Identify which cell holds the provided text, then report its [x, y] central coordinate. 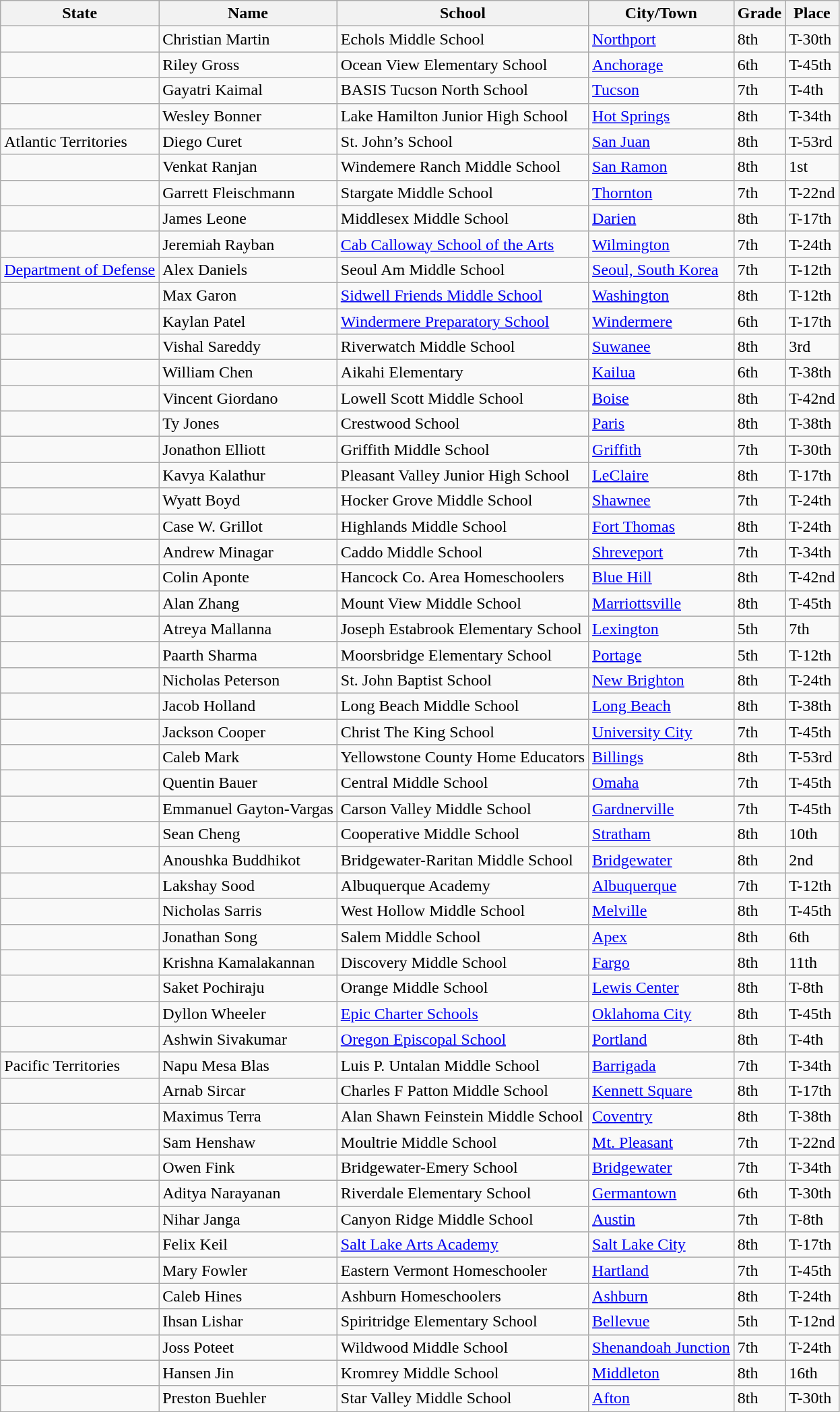
Fargo [661, 962]
Max Garon [248, 295]
Quentin Bauer [248, 783]
Diego Curet [248, 142]
Sean Cheng [248, 834]
Orange Middle School [462, 988]
Hansen Jin [248, 1373]
Paarth Sharma [248, 654]
Sidwell Friends Middle School [462, 295]
Discovery Middle School [462, 962]
West Hollow Middle School [462, 911]
Griffith [661, 450]
Christ The King School [462, 731]
Jonathon Elliott [248, 450]
Epic Charter Schools [462, 1014]
Ashburn [661, 1296]
Thornton [661, 193]
Melville [661, 911]
Blue Hill [661, 578]
LeClaire [661, 475]
Maximus Terra [248, 1116]
Cab Calloway School of the Arts [462, 244]
Jeremiah Rayban [248, 244]
School [462, 13]
Washington [661, 295]
Krishna Kamalakannan [248, 962]
Lexington [661, 629]
Lake Hamilton Junior High School [462, 116]
10th [812, 834]
Salem Middle School [462, 937]
Christian Martin [248, 39]
Hocker Grove Middle School [462, 501]
Eastern Vermont Homeschooler [462, 1270]
Nicholas Peterson [248, 680]
Anchorage [661, 65]
Gayatri Kaimal [248, 90]
Albuquerque [661, 886]
City/Town [661, 13]
Ihsan Lishar [248, 1322]
Northport [661, 39]
Long Beach Middle School [462, 706]
Oklahoma City [661, 1014]
Caleb Mark [248, 758]
San Ramon [661, 167]
3rd [812, 347]
Cooperative Middle School [462, 834]
Carson Valley Middle School [462, 809]
Ashburn Homeschoolers [462, 1296]
Vincent Giordano [248, 398]
BASIS Tucson North School [462, 90]
Seoul, South Korea [661, 270]
Billings [661, 758]
Kennett Square [661, 1091]
St. John Baptist School [462, 680]
Crestwood School [462, 424]
Echols Middle School [462, 39]
Stargate Middle School [462, 193]
Ocean View Elementary School [462, 65]
Canyon Ridge Middle School [462, 1219]
Middlesex Middle School [462, 218]
Kavya Kalathur [248, 475]
Salt Lake City [661, 1245]
William Chen [248, 373]
Vishal Sareddy [248, 347]
Saket Pochiraju [248, 988]
Kaylan Patel [248, 321]
Shawnee [661, 501]
Emmanuel Gayton-Vargas [248, 809]
Windermere [661, 321]
Oregon Episcopal School [462, 1039]
Omaha [661, 783]
Coventry [661, 1116]
Aikahi Elementary [462, 373]
Seoul Am Middle School [462, 270]
Kromrey Middle School [462, 1373]
Pleasant Valley Junior High School [462, 475]
Afton [661, 1399]
Department of Defense [79, 270]
Joseph Estabrook Elementary School [462, 629]
Nihar Janga [248, 1219]
Central Middle School [462, 783]
Place [812, 13]
Moorsbridge Elementary School [462, 654]
New Brighton [661, 680]
Spiritridge Elementary School [462, 1322]
Fort Thomas [661, 526]
Venkat Ranjan [248, 167]
Grade [759, 13]
2nd [812, 860]
Griffith Middle School [462, 450]
Riverwatch Middle School [462, 347]
Ty Jones [248, 424]
Austin [661, 1219]
Mt. Pleasant [661, 1142]
Caleb Hines [248, 1296]
Andrew Minagar [248, 552]
Luis P. Untalan Middle School [462, 1065]
Mount View Middle School [462, 603]
Case W. Grillot [248, 526]
Portland [661, 1039]
Wilmington [661, 244]
Bellevue [661, 1322]
Riley Gross [248, 65]
Arnab Sircar [248, 1091]
Marriottsville [661, 603]
Kailua [661, 373]
Riverdale Elementary School [462, 1194]
Jackson Cooper [248, 731]
Middleton [661, 1373]
Aditya Narayanan [248, 1194]
T-12nd [812, 1322]
Sam Henshaw [248, 1142]
Colin Aponte [248, 578]
Garrett Fleischmann [248, 193]
Napu Mesa Blas [248, 1065]
Boise [661, 398]
Moultrie Middle School [462, 1142]
Hancock Co. Area Homeschoolers [462, 578]
Highlands Middle School [462, 526]
Star Valley Middle School [462, 1399]
Suwanee [661, 347]
Nicholas Sarris [248, 911]
Alex Daniels [248, 270]
Tucson [661, 90]
Lowell Scott Middle School [462, 398]
Bridgewater-Raritan Middle School [462, 860]
Gardnerville [661, 809]
Hot Springs [661, 116]
Mary Fowler [248, 1270]
Jacob Holland [248, 706]
Jonathan Song [248, 937]
Paris [661, 424]
Bridgewater-Emery School [462, 1168]
Charles F Patton Middle School [462, 1091]
Windemere Ranch Middle School [462, 167]
Atlantic Territories [79, 142]
Caddo Middle School [462, 552]
Lewis Center [661, 988]
State [79, 13]
St. John’s School [462, 142]
Preston Buehler [248, 1399]
Pacific Territories [79, 1065]
1st [812, 167]
Germantown [661, 1194]
Shenandoah Junction [661, 1347]
Wesley Bonner [248, 116]
Lakshay Sood [248, 886]
Long Beach [661, 706]
Apex [661, 937]
Alan Zhang [248, 603]
Joss Poteet [248, 1347]
James Leone [248, 218]
Name [248, 13]
University City [661, 731]
Portage [661, 654]
Salt Lake Arts Academy [462, 1245]
Windermere Preparatory School [462, 321]
Owen Fink [248, 1168]
San Juan [661, 142]
Wyatt Boyd [248, 501]
Albuquerque Academy [462, 886]
Ashwin Sivakumar [248, 1039]
Atreya Mallanna [248, 629]
Alan Shawn Feinstein Middle School [462, 1116]
Yellowstone County Home Educators [462, 758]
11th [812, 962]
Shreveport [661, 552]
Felix Keil [248, 1245]
Anoushka Buddhikot [248, 860]
Dyllon Wheeler [248, 1014]
Barrigada [661, 1065]
Wildwood Middle School [462, 1347]
Stratham [661, 834]
Darien [661, 218]
Hartland [661, 1270]
16th [812, 1373]
